Determine the (x, y) coordinate at the center of the cell enclosing the given text.  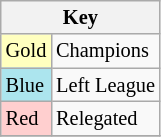
Relegated (106, 118)
Gold (26, 51)
Red (26, 118)
Left League (106, 85)
Key (80, 17)
Blue (26, 85)
Champions (106, 51)
